For the text-containing cell, return its midpoint in (X, Y) coordinate format. 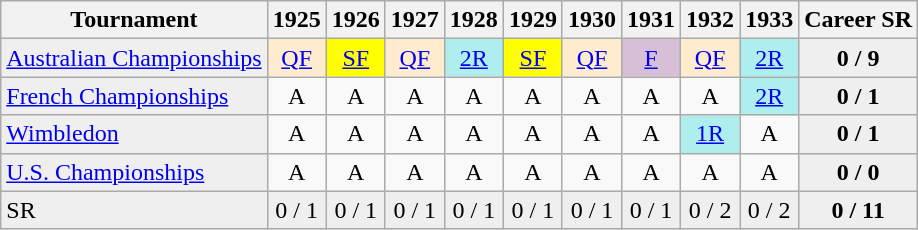
1932 (710, 20)
1928 (474, 20)
1933 (770, 20)
0 / 0 (858, 172)
SR (134, 210)
1929 (532, 20)
0 / 9 (858, 58)
1926 (356, 20)
0 / 11 (858, 210)
U.S. Championships (134, 172)
Australian Championships (134, 58)
1930 (592, 20)
F (652, 58)
Tournament (134, 20)
Career SR (858, 20)
1925 (296, 20)
Wimbledon (134, 134)
1927 (414, 20)
1931 (652, 20)
French Championships (134, 96)
1R (710, 134)
